Extract the (X, Y) coordinate from the center of the cell holding the provided text.  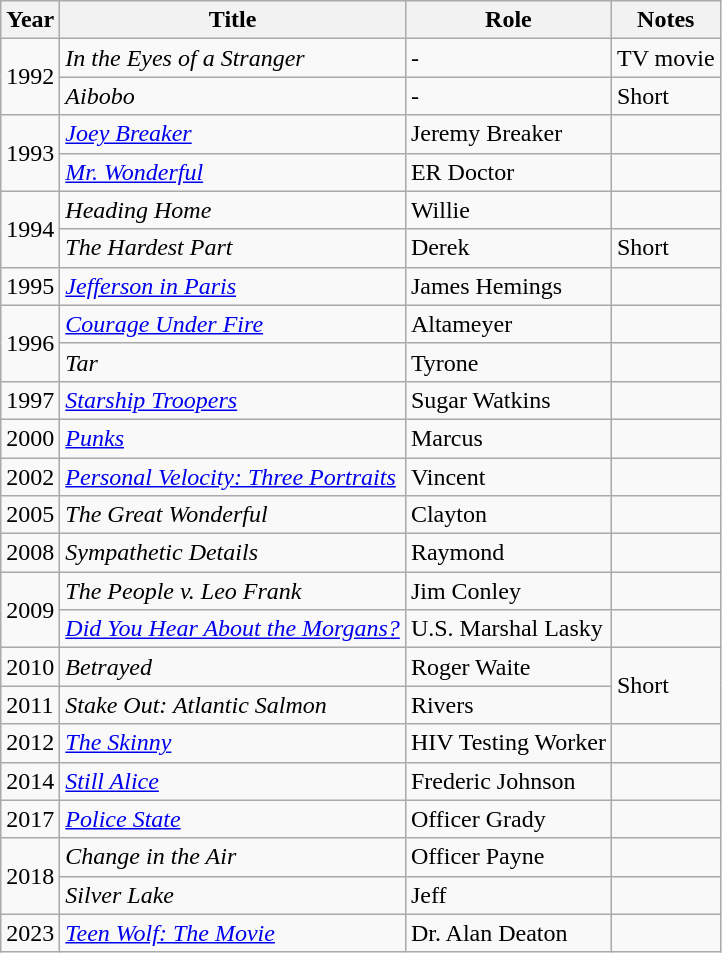
Tyrone (508, 362)
Still Alice (233, 781)
The Hardest Part (233, 248)
1997 (30, 400)
Willie (508, 210)
2012 (30, 743)
In the Eyes of a Stranger (233, 58)
Did You Hear About the Morgans? (233, 629)
1994 (30, 229)
2002 (30, 477)
Altameyer (508, 324)
Sugar Watkins (508, 400)
Mr. Wonderful (233, 172)
The Skinny (233, 743)
Teen Wolf: The Movie (233, 933)
Jeremy Breaker (508, 134)
Derek (508, 248)
2009 (30, 610)
Roger Waite (508, 667)
2018 (30, 876)
ER Doctor (508, 172)
1992 (30, 77)
Frederic Johnson (508, 781)
1993 (30, 153)
Title (233, 20)
James Hemings (508, 286)
2010 (30, 667)
Change in the Air (233, 857)
Role (508, 20)
Notes (666, 20)
Clayton (508, 515)
TV movie (666, 58)
Jeff (508, 895)
Officer Grady (508, 819)
2017 (30, 819)
Tar (233, 362)
2014 (30, 781)
2011 (30, 705)
Officer Payne (508, 857)
2000 (30, 438)
Jefferson in Paris (233, 286)
Silver Lake (233, 895)
1995 (30, 286)
2023 (30, 933)
Betrayed (233, 667)
Aibobo (233, 96)
Heading Home (233, 210)
1996 (30, 343)
Vincent (508, 477)
Courage Under Fire (233, 324)
U.S. Marshal Lasky (508, 629)
Raymond (508, 553)
Starship Troopers (233, 400)
Stake Out: Atlantic Salmon (233, 705)
Jim Conley (508, 591)
Dr. Alan Deaton (508, 933)
HIV Testing Worker (508, 743)
Sympathetic Details (233, 553)
Marcus (508, 438)
The Great Wonderful (233, 515)
2008 (30, 553)
The People v. Leo Frank (233, 591)
Year (30, 20)
Rivers (508, 705)
Joey Breaker (233, 134)
Personal Velocity: Three Portraits (233, 477)
Punks (233, 438)
Police State (233, 819)
2005 (30, 515)
